Determine the [x, y] coordinate at the center of the cell enclosing the given text.  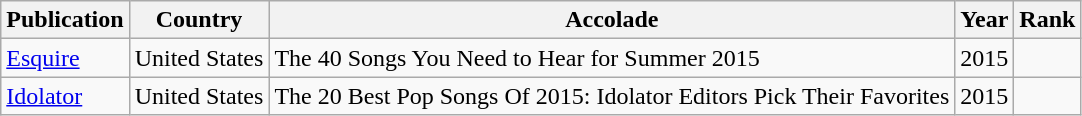
The 40 Songs You Need to Hear for Summer 2015 [612, 58]
Accolade [612, 20]
The 20 Best Pop Songs Of 2015: Idolator Editors Pick Their Favorites [612, 96]
Country [199, 20]
Esquire [65, 58]
Publication [65, 20]
Year [984, 20]
Rank [1048, 20]
Idolator [65, 96]
